Provide the [x, y] coordinate of the cell's center where the given text is located.  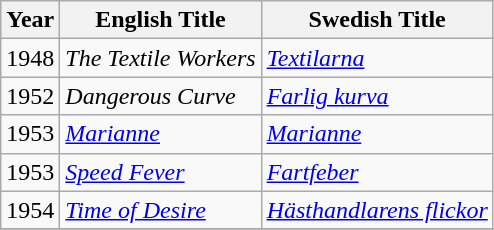
Textilarna [377, 58]
Dangerous Curve [160, 96]
English Title [160, 20]
Speed Fever [160, 172]
1952 [30, 96]
The Textile Workers [160, 58]
Farlig kurva [377, 96]
Fartfeber [377, 172]
1954 [30, 210]
Time of Desire [160, 210]
Swedish Title [377, 20]
1948 [30, 58]
Year [30, 20]
Hästhandlarens flickor [377, 210]
